Pinpoint the cell where the given text exists, returning its (x, y) midpoint coordinate. 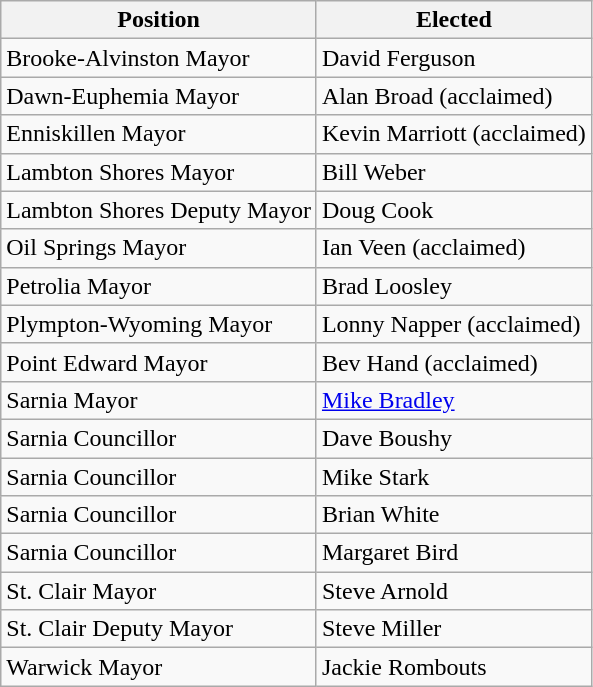
Steve Arnold (454, 591)
Elected (454, 20)
Kevin Marriott (acclaimed) (454, 134)
Margaret Bird (454, 553)
Bev Hand (acclaimed) (454, 362)
Plympton-Wyoming Mayor (159, 324)
Jackie Rombouts (454, 667)
Brian White (454, 515)
Oil Springs Mayor (159, 248)
David Ferguson (454, 58)
Alan Broad (acclaimed) (454, 96)
Ian Veen (acclaimed) (454, 248)
Lambton Shores Mayor (159, 172)
Petrolia Mayor (159, 286)
Brad Loosley (454, 286)
Mike Stark (454, 477)
Warwick Mayor (159, 667)
Dawn-Euphemia Mayor (159, 96)
Dave Boushy (454, 438)
Steve Miller (454, 629)
St. Clair Mayor (159, 591)
Point Edward Mayor (159, 362)
St. Clair Deputy Mayor (159, 629)
Lambton Shores Deputy Mayor (159, 210)
Mike Bradley (454, 400)
Lonny Napper (acclaimed) (454, 324)
Position (159, 20)
Doug Cook (454, 210)
Enniskillen Mayor (159, 134)
Brooke-Alvinston Mayor (159, 58)
Bill Weber (454, 172)
Sarnia Mayor (159, 400)
